Return [x, y] of the center of cell containing provided text 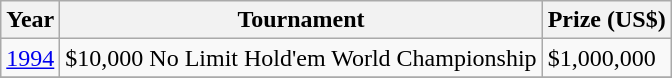
Prize (US$) [606, 20]
Year [30, 20]
Tournament [301, 20]
$1,000,000 [606, 58]
1994 [30, 58]
$10,000 No Limit Hold'em World Championship [301, 58]
